Capture the cell that displays the provided text and extract its [x, y] central coordinate. 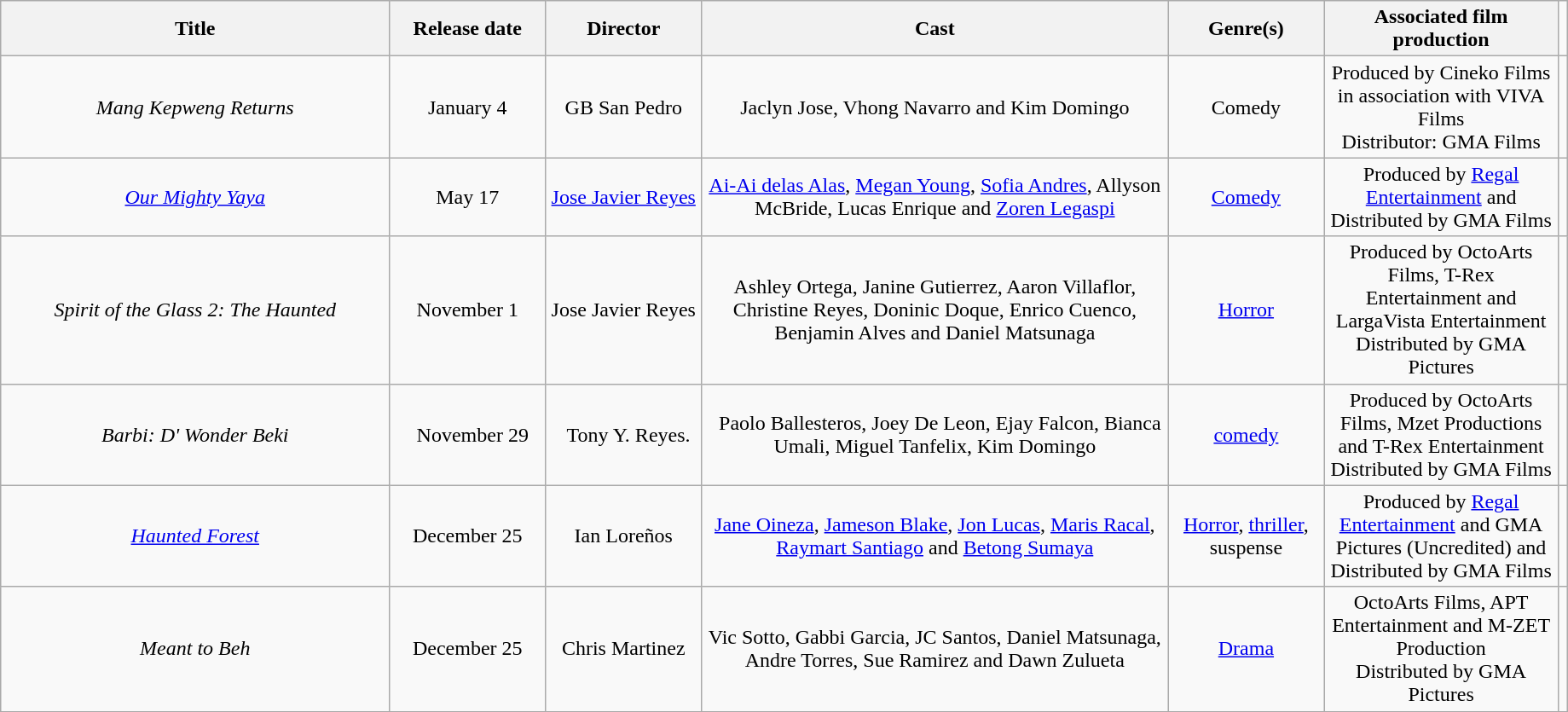
Jane Oineza, Jameson Blake, Jon Lucas, Maris Racal, Raymart Santiago and Betong Sumaya [934, 535]
Release date [467, 29]
Spirit of the Glass 2: The Haunted [195, 310]
Chris Martinez [624, 649]
Produced by Regal Entertainment and GMA Pictures (Uncredited) and Distributed by GMA Films [1441, 535]
Our Mighty Yaya [195, 197]
Paolo Ballesteros, Joey De Leon, Ejay Falcon, Bianca Umali, Miguel Tanfelix, Kim Domingo [934, 435]
Genre(s) [1247, 29]
May 17 [467, 197]
Produced by Regal Entertainment and Distributed by GMA Films [1441, 197]
Tony Y. Reyes. [624, 435]
comedy [1247, 435]
Drama [1247, 649]
Director [624, 29]
Title [195, 29]
Associated film production [1441, 29]
Barbi: D' Wonder Beki [195, 435]
Horror, thriller, suspense [1247, 535]
November 29 [467, 435]
Vic Sotto, Gabbi Garcia, JC Santos, Daniel Matsunaga, Andre Torres, Sue Ramirez and Dawn Zulueta [934, 649]
Produced by OctoArts Films, Mzet Productions and T-Rex EntertainmentDistributed by GMA Films [1441, 435]
Ai-Ai delas Alas, Megan Young, Sofia Andres, Allyson McBride, Lucas Enrique and Zoren Legaspi [934, 197]
Jaclyn Jose, Vhong Navarro and Kim Domingo [934, 107]
Cast [934, 29]
Horror [1247, 310]
Haunted Forest [195, 535]
Produced by OctoArts Films, T-Rex Entertainment and LargaVista EntertainmentDistributed by GMA Pictures [1441, 310]
Meant to Beh [195, 649]
GB San Pedro [624, 107]
January 4 [467, 107]
Mang Kepweng Returns [195, 107]
Ashley Ortega, Janine Gutierrez, Aaron Villaflor, Christine Reyes, Doninic Doque, Enrico Cuenco, Benjamin Alves and Daniel Matsunaga [934, 310]
November 1 [467, 310]
Produced by Cineko Films in association with VIVA FilmsDistributor: GMA Films [1441, 107]
OctoArts Films, APT Entertainment and M-ZET ProductionDistributed by GMA Pictures [1441, 649]
Ian Loreños [624, 535]
